Provide the [x, y] coordinate of the cell's center where the given text is located.  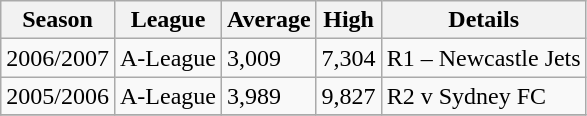
3,009 [270, 58]
High [348, 20]
7,304 [348, 58]
2006/2007 [58, 58]
R1 – Newcastle Jets [484, 58]
Season [58, 20]
R2 v Sydney FC [484, 96]
League [168, 20]
Details [484, 20]
3,989 [270, 96]
Average [270, 20]
2005/2006 [58, 96]
9,827 [348, 96]
